Provide the (X, Y) coordinate of the cell's center where the given text is located.  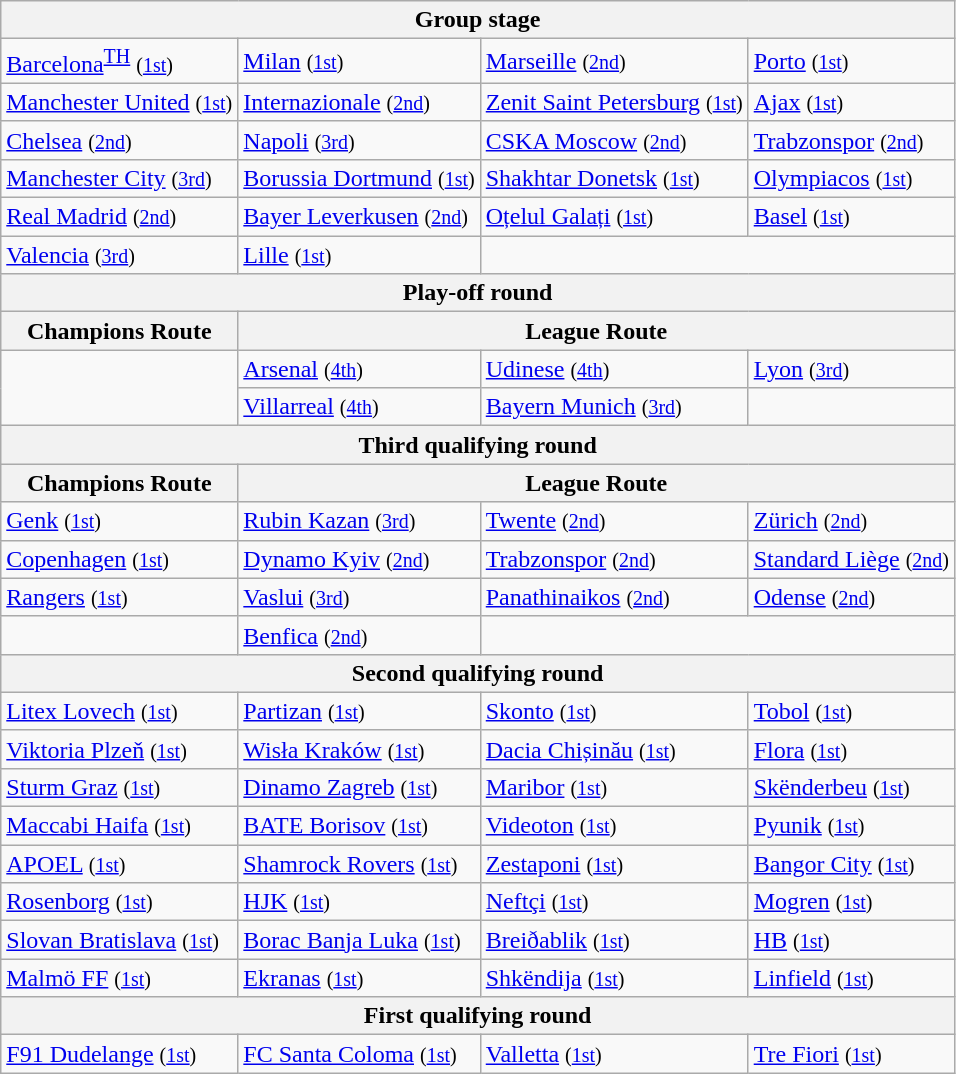
Play-off round (478, 293)
Genk (1st) (120, 521)
Tobol (1st) (851, 711)
Pyunik (1st) (851, 826)
Malmö FF (1st) (120, 978)
Wisła Kraków (1st) (359, 749)
Borussia Dortmund (1st) (359, 178)
Third qualifying round (478, 445)
Olympiacos (1st) (851, 178)
BarcelonaTH (1st) (120, 62)
Dinamo Zagreb (1st) (359, 787)
Flora (1st) (851, 749)
Partizan (1st) (359, 711)
Arsenal (4th) (359, 369)
Second qualifying round (478, 673)
Internazionale (2nd) (359, 102)
BATE Borisov (1st) (359, 826)
Benfica (2nd) (359, 635)
Breiðablik (1st) (614, 940)
HB (1st) (851, 940)
Porto (1st) (851, 62)
Shkëndija (1st) (614, 978)
Sturm Graz (1st) (120, 787)
Dynamo Kyiv (2nd) (359, 559)
Valletta (1st) (614, 1054)
Copenhagen (1st) (120, 559)
Rosenborg (1st) (120, 902)
Manchester United (1st) (120, 102)
Bangor City (1st) (851, 864)
Skënderbeu (1st) (851, 787)
Zürich (2nd) (851, 521)
APOEL (1st) (120, 864)
Manchester City (3rd) (120, 178)
Panathinaikos (2nd) (614, 597)
Udinese (4th) (614, 369)
FC Santa Coloma (1st) (359, 1054)
Viktoria Plzeň (1st) (120, 749)
CSKA Moscow (2nd) (614, 140)
Zenit Saint Petersburg (1st) (614, 102)
Rangers (1st) (120, 597)
Tre Fiori (1st) (851, 1054)
Group stage (478, 20)
Zestaponi (1st) (614, 864)
Lille (1st) (359, 255)
Napoli (3rd) (359, 140)
Neftçi (1st) (614, 902)
Videoton (1st) (614, 826)
Odense (2nd) (851, 597)
F91 Dudelange (1st) (120, 1054)
Vaslui (3rd) (359, 597)
Borac Banja Luka (1st) (359, 940)
Slovan Bratislava (1st) (120, 940)
Marseille (2nd) (614, 62)
HJK (1st) (359, 902)
Twente (2nd) (614, 521)
Maribor (1st) (614, 787)
Basel (1st) (851, 217)
Bayer Leverkusen (2nd) (359, 217)
Oțelul Galați (1st) (614, 217)
Shamrock Rovers (1st) (359, 864)
Lyon (3rd) (851, 369)
Bayern Munich (3rd) (614, 407)
Standard Liège (2nd) (851, 559)
Milan (1st) (359, 62)
Ekranas (1st) (359, 978)
Real Madrid (2nd) (120, 217)
Skonto (1st) (614, 711)
Dacia Chișinău (1st) (614, 749)
Shakhtar Donetsk (1st) (614, 178)
Chelsea (2nd) (120, 140)
Litex Lovech (1st) (120, 711)
Ajax (1st) (851, 102)
Rubin Kazan (3rd) (359, 521)
Linfield (1st) (851, 978)
Maccabi Haifa (1st) (120, 826)
Valencia (3rd) (120, 255)
Mogren (1st) (851, 902)
Villarreal (4th) (359, 407)
First qualifying round (478, 1016)
